Search for the cell housing the specified text and yield its [x, y] center coordinate. 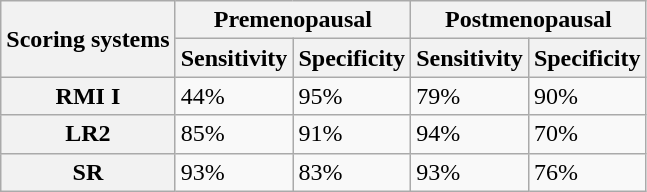
76% [587, 172]
79% [470, 96]
Postmenopausal [528, 20]
90% [587, 96]
91% [352, 134]
44% [234, 96]
94% [470, 134]
83% [352, 172]
LR2 [88, 134]
RMI I [88, 96]
SR [88, 172]
Scoring systems [88, 39]
85% [234, 134]
70% [587, 134]
95% [352, 96]
Premenopausal [292, 20]
